Search for the cell housing the specified text and yield its (x, y) center coordinate. 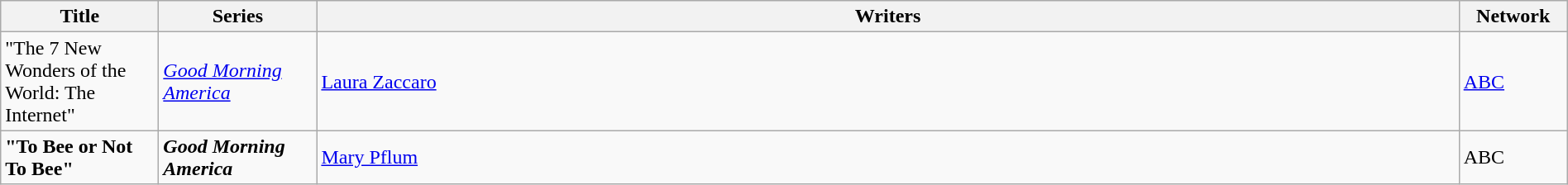
Series (238, 17)
Network (1513, 17)
Writers (888, 17)
"To Bee or Not To Bee" (79, 157)
"The 7 New Wonders of the World: The Internet" (79, 81)
Mary Pflum (888, 157)
Title (79, 17)
Laura Zaccaro (888, 81)
